Capture the cell that displays the provided text and extract its (x, y) central coordinate. 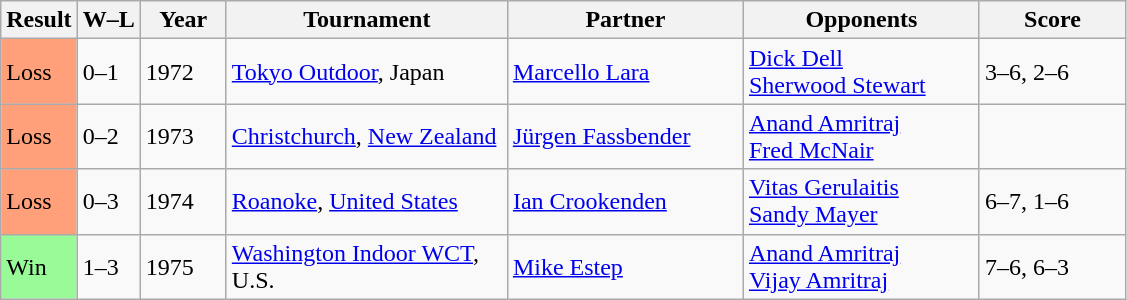
Score (1052, 20)
Opponents (861, 20)
Christchurch, New Zealand (366, 136)
Tokyo Outdoor, Japan (366, 72)
Mike Estep (625, 266)
Dick Dell Sherwood Stewart (861, 72)
Roanoke, United States (366, 202)
0–2 (108, 136)
6–7, 1–6 (1052, 202)
0–3 (108, 202)
Anand Amritraj Fred McNair (861, 136)
Jürgen Fassbender (625, 136)
Vitas Gerulaitis Sandy Mayer (861, 202)
Year (183, 20)
7–6, 6–3 (1052, 266)
1974 (183, 202)
Anand Amritraj Vijay Amritraj (861, 266)
Win (39, 266)
1973 (183, 136)
0–1 (108, 72)
Partner (625, 20)
Ian Crookenden (625, 202)
W–L (108, 20)
Marcello Lara (625, 72)
Result (39, 20)
Tournament (366, 20)
1–3 (108, 266)
1975 (183, 266)
3–6, 2–6 (1052, 72)
1972 (183, 72)
Washington Indoor WCT, U.S. (366, 266)
